Determine the (X, Y) coordinate at the center of the cell enclosing the given text.  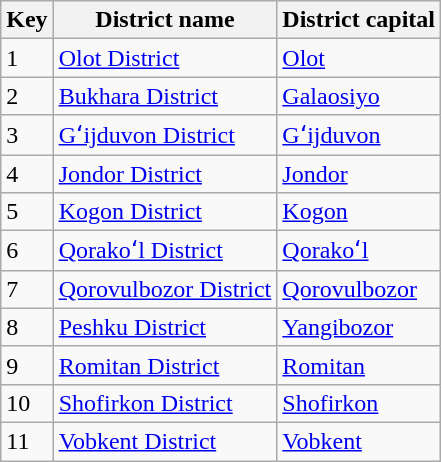
Qorovulbozor (359, 289)
7 (27, 289)
Vobkent (359, 441)
Key (27, 20)
6 (27, 251)
5 (27, 212)
District capital (359, 20)
Bukhara District (165, 96)
1 (27, 58)
Shofirkon (359, 403)
Qorakoʻl District (165, 251)
Shofirkon District (165, 403)
Romitan District (165, 365)
9 (27, 365)
4 (27, 173)
11 (27, 441)
8 (27, 327)
Romitan (359, 365)
Olot District (165, 58)
Gʻijduvon District (165, 135)
Qorovulbozor District (165, 289)
2 (27, 96)
Vobkent District (165, 441)
Jondor (359, 173)
10 (27, 403)
Peshku District (165, 327)
District name (165, 20)
Olot (359, 58)
Gʻijduvon (359, 135)
Jondor District (165, 173)
Qorakoʻl (359, 251)
Yangibozor (359, 327)
Galaosiyo (359, 96)
3 (27, 135)
Kogon District (165, 212)
Kogon (359, 212)
